Locate the cell with the specified text and output its [x, y] center coordinate. 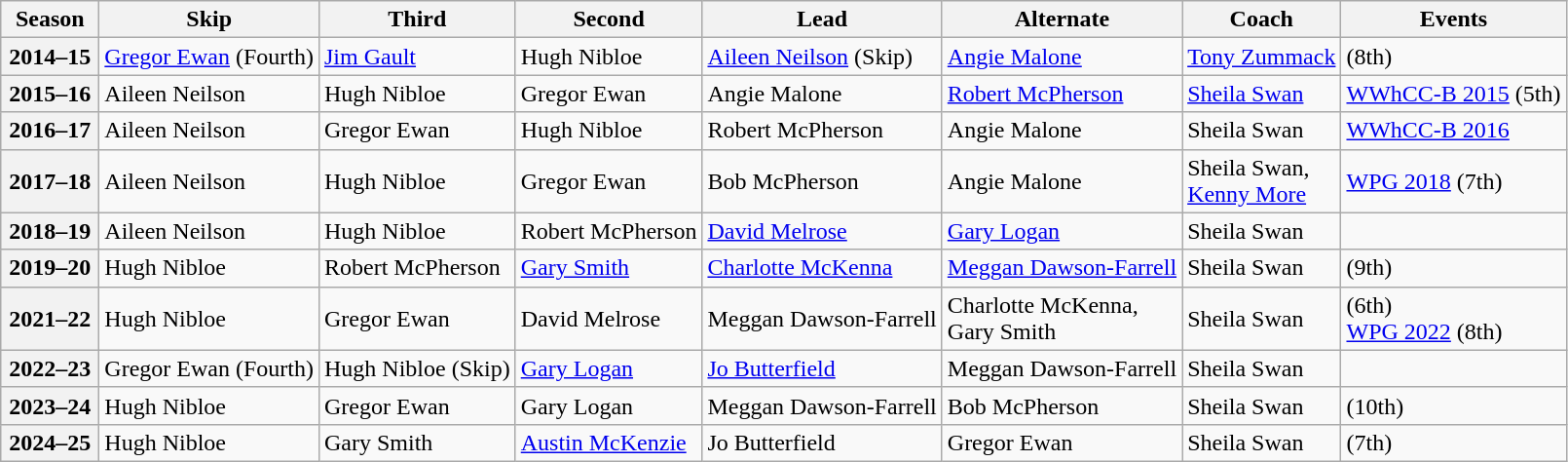
(6th) WPG 2022 (8th) [1453, 318]
WWhCC-B 2015 (5th) [1453, 94]
2024–25 [51, 443]
Aileen Neilson (Skip) [822, 57]
Hugh Nibloe (Skip) [417, 368]
Lead [822, 19]
Austin McKenzie [609, 443]
Third [417, 19]
Charlotte McKenna, Gary Smith [1062, 318]
WWhCC-B 2016 [1453, 131]
Second [609, 19]
WPG 2018 (7th) [1453, 181]
2023–24 [51, 405]
Events [1453, 19]
Sheila Swan,Kenny More [1262, 181]
(7th) [1453, 443]
Alternate [1062, 19]
Jim Gault [417, 57]
2014–15 [51, 57]
2019–20 [51, 268]
2015–16 [51, 94]
2022–23 [51, 368]
Charlotte McKenna [822, 268]
(10th) [1453, 405]
Tony Zummack [1262, 57]
2016–17 [51, 131]
2021–22 [51, 318]
Skip [209, 19]
2017–18 [51, 181]
Season [51, 19]
2018–19 [51, 231]
(9th) [1453, 268]
(8th) [1453, 57]
Coach [1262, 19]
